Capture the cell that displays the provided text and extract its [X, Y] central coordinate. 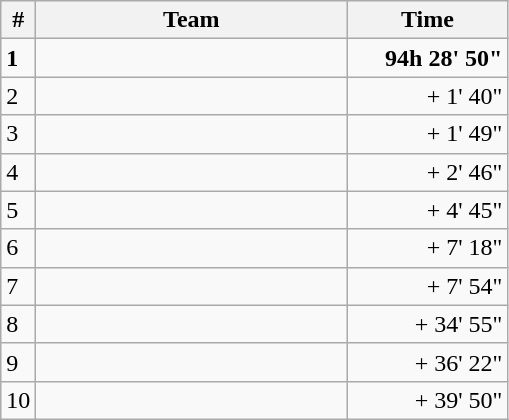
+ 2' 46" [428, 172]
5 [18, 210]
7 [18, 286]
10 [18, 400]
3 [18, 134]
+ 1' 40" [428, 96]
1 [18, 58]
# [18, 20]
+ 39' 50" [428, 400]
+ 36' 22" [428, 362]
+ 34' 55" [428, 324]
Team [192, 20]
+ 7' 18" [428, 248]
9 [18, 362]
+ 4' 45" [428, 210]
+ 7' 54" [428, 286]
94h 28' 50" [428, 58]
8 [18, 324]
2 [18, 96]
4 [18, 172]
+ 1' 49" [428, 134]
Time [428, 20]
6 [18, 248]
